Search for the cell housing the specified text and yield its (X, Y) center coordinate. 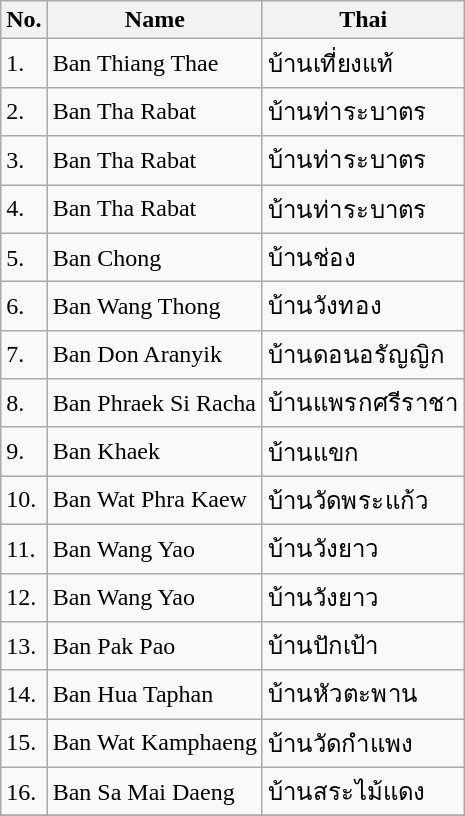
Thai (363, 20)
บ้านแขก (363, 452)
บ้านวัดพระแก้ว (363, 500)
5. (24, 258)
Ban Wat Kamphaeng (154, 744)
Ban Don Aranyik (154, 354)
4. (24, 208)
บ้านดอนอรัญญิก (363, 354)
13. (24, 646)
12. (24, 598)
14. (24, 694)
บ้านแพรกศรีราชา (363, 404)
บ้านวังทอง (363, 306)
บ้านวัดกำแพง (363, 744)
6. (24, 306)
No. (24, 20)
16. (24, 792)
Ban Pak Pao (154, 646)
Name (154, 20)
7. (24, 354)
Ban Phraek Si Racha (154, 404)
บ้านช่อง (363, 258)
Ban Wang Thong (154, 306)
Ban Wat Phra Kaew (154, 500)
บ้านปักเป้า (363, 646)
8. (24, 404)
Ban Hua Taphan (154, 694)
Ban Khaek (154, 452)
Ban Sa Mai Daeng (154, 792)
1. (24, 64)
3. (24, 160)
9. (24, 452)
2. (24, 112)
บ้านเที่ยงแท้ (363, 64)
บ้านสระไม้แดง (363, 792)
Ban Chong (154, 258)
บ้านหัวตะพาน (363, 694)
11. (24, 548)
10. (24, 500)
15. (24, 744)
Ban Thiang Thae (154, 64)
